Provide the [x, y] coordinate of the cell's center where the given text is located.  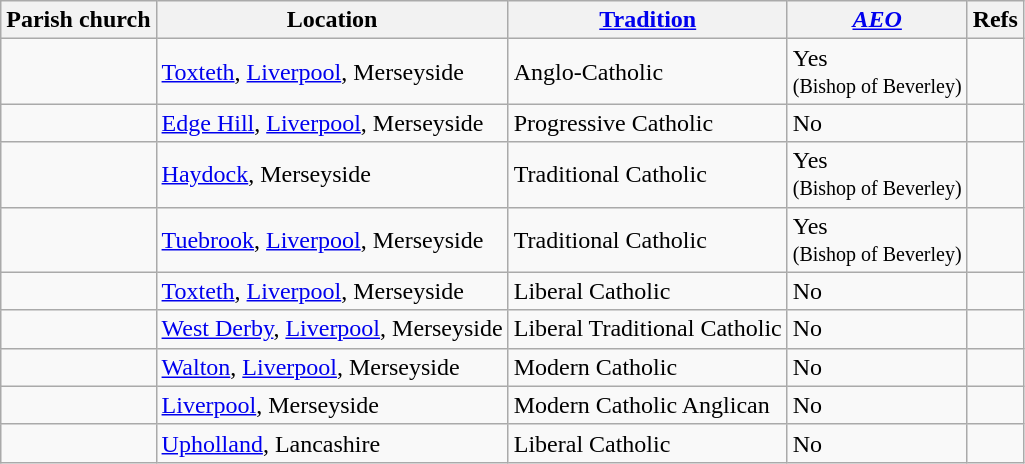
Progressive Catholic [648, 123]
Walton, Liverpool, Merseyside [332, 367]
Tuebrook, Liverpool, Merseyside [332, 240]
Haydock, Merseyside [332, 174]
West Derby, Liverpool, Merseyside [332, 329]
Refs [995, 20]
Upholland, Lancashire [332, 443]
Modern Catholic [648, 367]
Parish church [78, 20]
Tradition [648, 20]
AEO [877, 20]
Edge Hill, Liverpool, Merseyside [332, 123]
Liverpool, Merseyside [332, 405]
Liberal Traditional Catholic [648, 329]
Location [332, 20]
Modern Catholic Anglican [648, 405]
Anglo-Catholic [648, 72]
